Determine the [X, Y] coordinate at the center of the cell enclosing the given text.  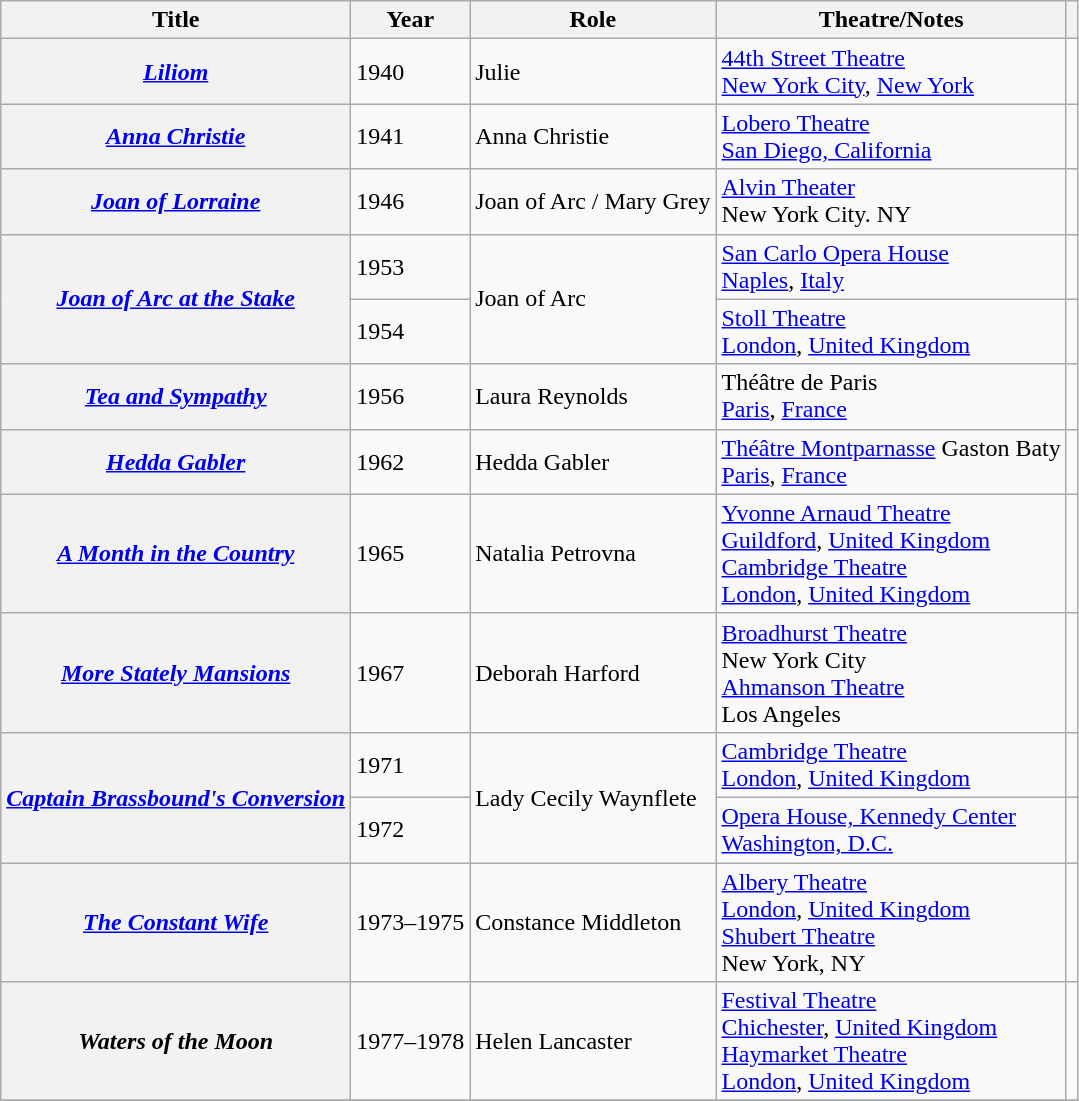
Joan of Arc / Mary Grey [593, 202]
Alvin TheaterNew York City. NY [891, 202]
1965 [410, 554]
1977–1978 [410, 1042]
1962 [410, 462]
Lady Cecily Waynflete [593, 797]
Year [410, 20]
Lobero TheatreSan Diego, California [891, 136]
Yvonne Arnaud TheatreGuildford, United KingdomCambridge TheatreLondon, United Kingdom [891, 554]
Natalia Petrovna [593, 554]
More Stately Mansions [176, 672]
Laura Reynolds [593, 396]
Julie [593, 72]
Stoll TheatreLondon, United Kingdom [891, 332]
1946 [410, 202]
A Month in the Country [176, 554]
Waters of the Moon [176, 1042]
Liliom [176, 72]
Theatre/Notes [891, 20]
Joan of Arc [593, 299]
Joan of Arc at the Stake [176, 299]
Cambridge TheatreLondon, United Kingdom [891, 764]
Title [176, 20]
1954 [410, 332]
San Carlo Opera HouseNaples, Italy [891, 266]
Constance Middleton [593, 922]
Captain Brassbound's Conversion [176, 797]
Deborah Harford [593, 672]
1940 [410, 72]
Tea and Sympathy [176, 396]
1967 [410, 672]
44th Street TheatreNew York City, New York [891, 72]
Broadhurst TheatreNew York CityAhmanson TheatreLos Angeles [891, 672]
1973–1975 [410, 922]
Opera House, Kennedy CenterWashington, D.C. [891, 830]
Helen Lancaster [593, 1042]
Festival TheatreChichester, United KingdomHaymarket TheatreLondon, United Kingdom [891, 1042]
Théâtre de ParisParis, France [891, 396]
Role [593, 20]
1972 [410, 830]
Joan of Lorraine [176, 202]
1941 [410, 136]
Albery TheatreLondon, United KingdomShubert TheatreNew York, NY [891, 922]
The Constant Wife [176, 922]
1956 [410, 396]
1953 [410, 266]
1971 [410, 764]
Théâtre Montparnasse Gaston BatyParis, France [891, 462]
